Identify which cell holds the provided text, then report its [X, Y] central coordinate. 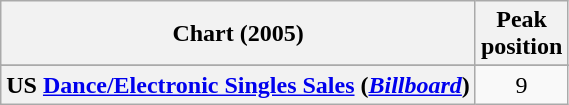
9 [521, 85]
Peakposition [521, 34]
Chart (2005) [238, 34]
US Dance/Electronic Singles Sales (Billboard) [238, 85]
